Search for the cell housing the specified text and yield its (X, Y) center coordinate. 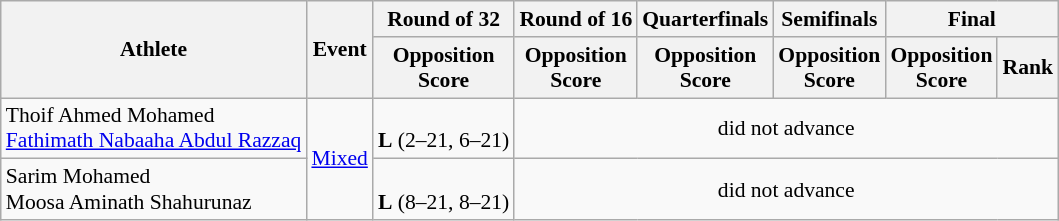
L (2–21, 6–21) (444, 128)
Thoif Ahmed Mohamed Fathimath Nabaaha Abdul Razzaq (154, 128)
Round of 32 (444, 19)
L (8–21, 8–21) (444, 190)
Quarterfinals (705, 19)
Final (972, 19)
Semifinals (829, 19)
Rank (1028, 68)
Sarim Mohamed Moosa Aminath Shahurunaz (154, 190)
Mixed (339, 159)
Round of 16 (576, 19)
Event (339, 50)
Athlete (154, 50)
